Identify which cell holds the provided text, then report its [x, y] central coordinate. 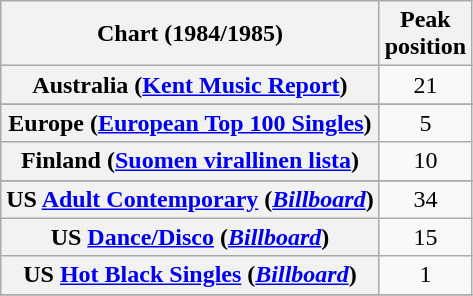
US Dance/Disco (Billboard) [190, 237]
10 [425, 161]
Europe (European Top 100 Singles) [190, 123]
34 [425, 199]
Chart (1984/1985) [190, 34]
Finland (Suomen virallinen lista) [190, 161]
US Adult Contemporary (Billboard) [190, 199]
5 [425, 123]
Peakposition [425, 34]
1 [425, 275]
US Hot Black Singles (Billboard) [190, 275]
Australia (Kent Music Report) [190, 85]
21 [425, 85]
15 [425, 237]
